Output the (x, y) coordinate of the center of the cell containing the given text.  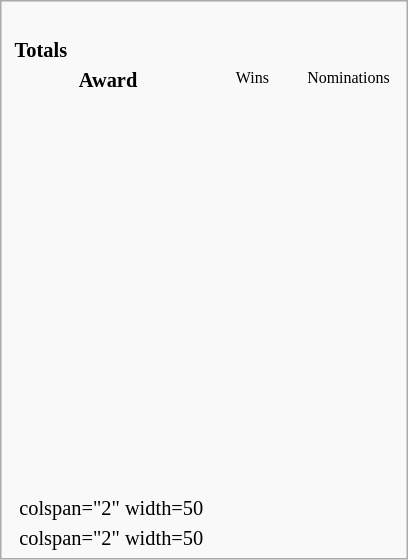
Wins (252, 80)
Totals (204, 50)
Award (108, 80)
Nominations (348, 80)
Totals Award Wins Nominations (204, 250)
